Find where the given text appears and provide that cell's center as [x, y] coordinate. 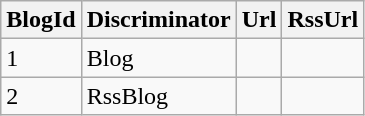
Discriminator [158, 20]
Blog [158, 58]
RssUrl [323, 20]
Url [259, 20]
BlogId [41, 20]
1 [41, 58]
RssBlog [158, 96]
2 [41, 96]
